Detect which cell encompasses the target text, then output its [X, Y] center coordinate. 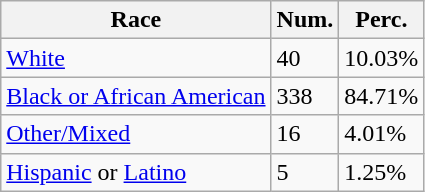
Race [136, 20]
84.71% [382, 96]
Num. [305, 20]
338 [305, 96]
1.25% [382, 172]
Perc. [382, 20]
Other/Mixed [136, 134]
5 [305, 172]
Black or African American [136, 96]
16 [305, 134]
10.03% [382, 58]
Hispanic or Latino [136, 172]
40 [305, 58]
White [136, 58]
4.01% [382, 134]
